Detect which cell encompasses the target text, then output its [x, y] center coordinate. 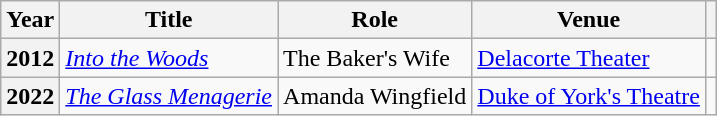
Role [375, 20]
Title [169, 20]
2012 [30, 58]
2022 [30, 96]
Into the Woods [169, 58]
Duke of York's Theatre [589, 96]
Venue [589, 20]
Delacorte Theater [589, 58]
Amanda Wingfield [375, 96]
The Baker's Wife [375, 58]
Year [30, 20]
The Glass Menagerie [169, 96]
